Find where the given text appears and provide that cell's center as (X, Y) coordinate. 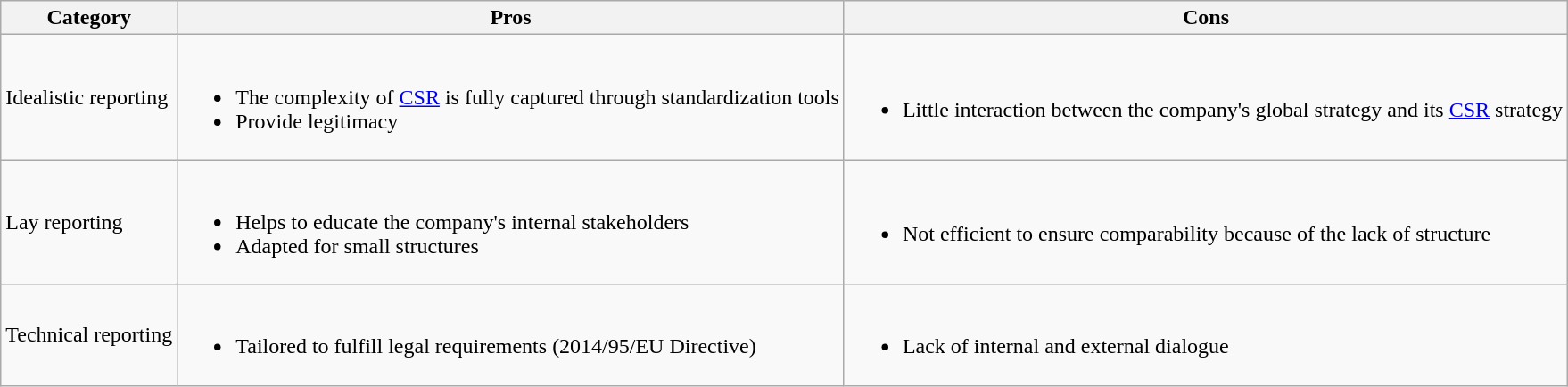
Lack of internal and external dialogue (1206, 335)
Lay reporting (89, 222)
The complexity of CSR is fully captured through standardization toolsProvide legitimacy (511, 97)
Pros (511, 18)
Not efficient to ensure comparability because of the lack of structure (1206, 222)
Little interaction between the company's global strategy and its CSR strategy (1206, 97)
Idealistic reporting (89, 97)
Helps to educate the company's internal stakeholdersAdapted for small structures (511, 222)
Cons (1206, 18)
Technical reporting (89, 335)
Tailored to fulfill legal requirements (2014/95/EU Directive) (511, 335)
Category (89, 18)
